Detect which cell encompasses the target text, then output its [x, y] center coordinate. 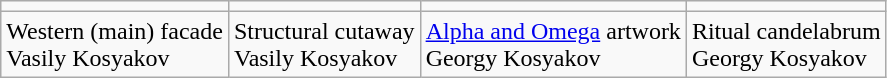
Alpha and Omega artworkGeorgy Kosyakov [553, 44]
Ritual candelabrumGeorgy Kosyakov [786, 44]
Western (main) facadeVasily Kosyakov [115, 44]
Structural cutawayVasily Kosyakov [324, 44]
